Return [X, Y] of the center of cell containing provided text 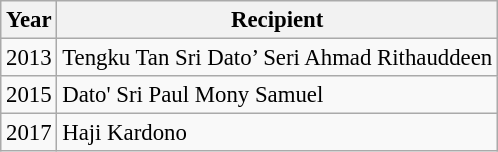
Year [29, 20]
2017 [29, 133]
Haji Kardono [278, 133]
Dato' Sri Paul Mony Samuel [278, 95]
Recipient [278, 20]
Tengku Tan Sri Dato’ Seri Ahmad Rithauddeen [278, 58]
2013 [29, 58]
2015 [29, 95]
